Output the [X, Y] coordinate of the center of the cell containing the given text.  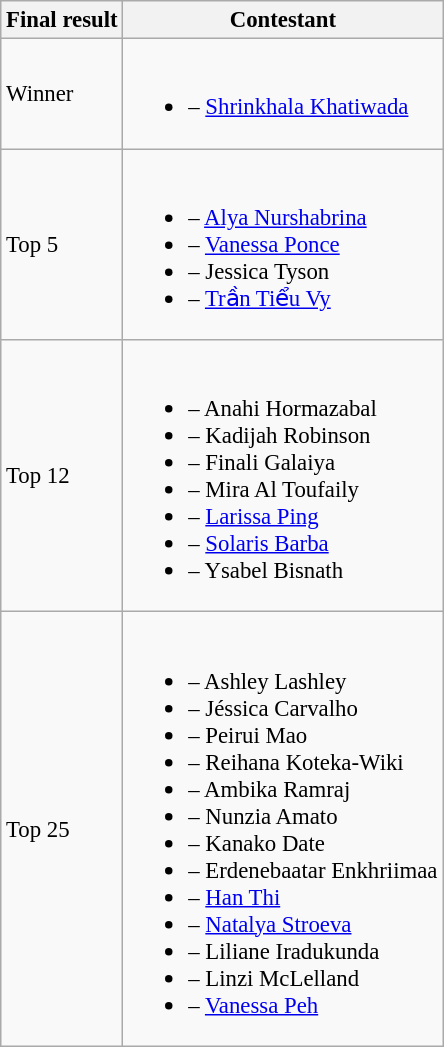
Winner [62, 94]
Top 5 [62, 244]
Top 25 [62, 829]
Contestant [283, 20]
Top 12 [62, 476]
– Shrinkhala Khatiwada [283, 94]
– Alya Nurshabrina – Vanessa Ponce – Jessica Tyson – Trần Tiểu Vy [283, 244]
Final result [62, 20]
– Anahi Hormazabal – Kadijah Robinson – Finali Galaiya – Mira Al Toufaily – Larissa Ping – Solaris Barba – Ysabel Bisnath [283, 476]
